Capture the cell that displays the provided text and extract its (X, Y) central coordinate. 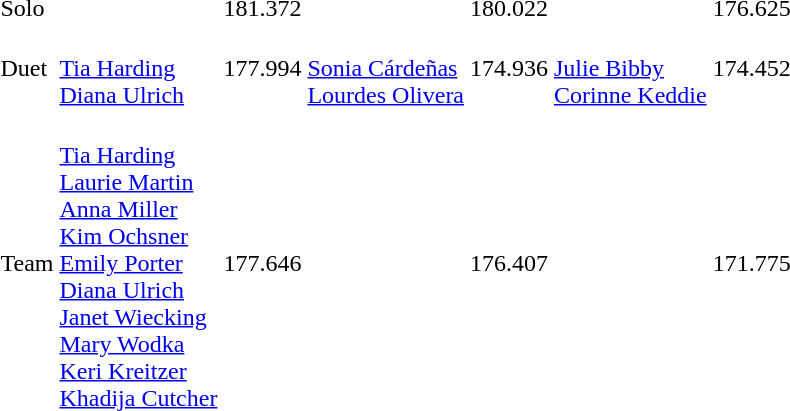
Sonia CárdeñasLourdes Olivera (386, 68)
177.994 (262, 68)
Julie BibbyCorinne Keddie (631, 68)
174.936 (510, 68)
Tia HardingDiana Ulrich (138, 68)
